Determine the (X, Y) coordinate at the center of the cell enclosing the given text.  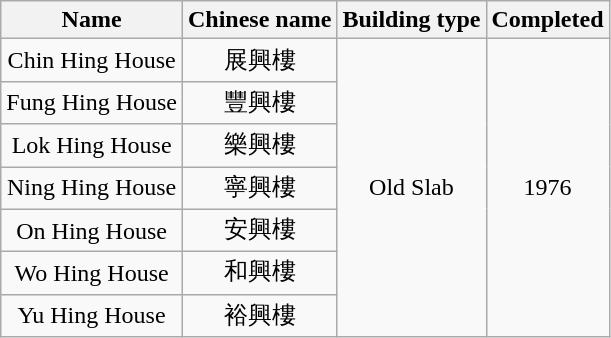
Lok Hing House (92, 146)
Ning Hing House (92, 188)
和興樓 (259, 274)
Fung Hing House (92, 102)
Wo Hing House (92, 274)
Completed (548, 20)
1976 (548, 188)
寧興樓 (259, 188)
Chinese name (259, 20)
Building type (412, 20)
豐興樓 (259, 102)
展興樓 (259, 60)
樂興樓 (259, 146)
Name (92, 20)
裕興樓 (259, 316)
Yu Hing House (92, 316)
On Hing House (92, 230)
Chin Hing House (92, 60)
Old Slab (412, 188)
安興樓 (259, 230)
